Capture the cell that displays the provided text and extract its (x, y) central coordinate. 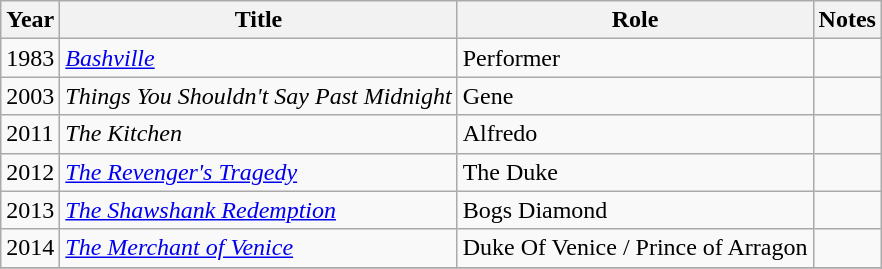
The Shawshank Redemption (258, 210)
2012 (30, 172)
Bashville (258, 58)
The Kitchen (258, 134)
2003 (30, 96)
2014 (30, 248)
Bogs Diamond (635, 210)
Title (258, 20)
The Revenger's Tragedy (258, 172)
Role (635, 20)
Alfredo (635, 134)
Gene (635, 96)
2013 (30, 210)
Notes (847, 20)
Duke Of Venice / Prince of Arragon (635, 248)
Performer (635, 58)
The Duke (635, 172)
1983 (30, 58)
Things You Shouldn't Say Past Midnight (258, 96)
Year (30, 20)
The Merchant of Venice (258, 248)
2011 (30, 134)
